Output the (X, Y) coordinate of the center of the cell containing the given text.  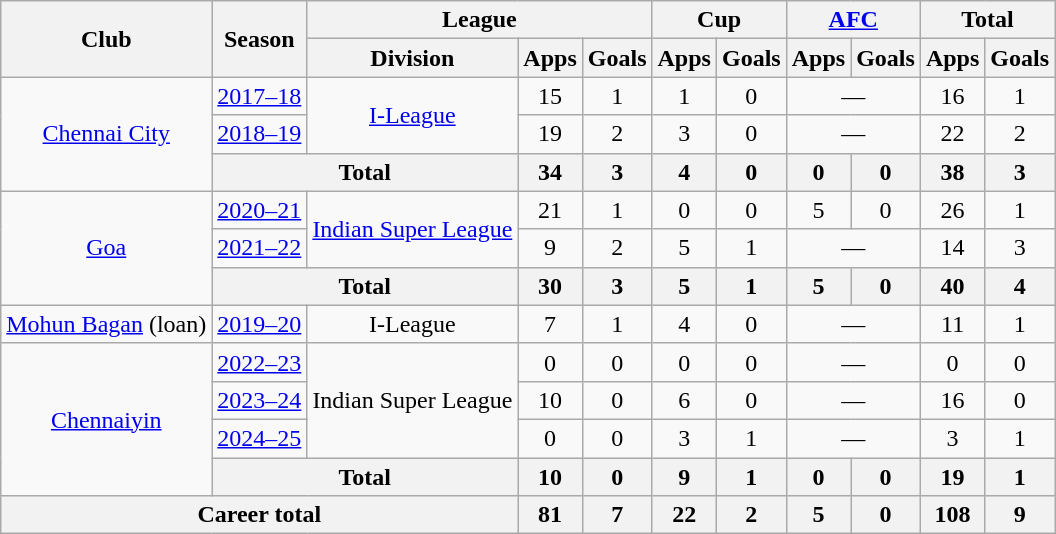
26 (952, 210)
21 (550, 210)
Chennaiyin (106, 419)
2023–24 (260, 400)
2024–25 (260, 438)
40 (952, 286)
Goa (106, 248)
Career total (260, 515)
Chennai City (106, 134)
Mohun Bagan (loan) (106, 324)
11 (952, 324)
38 (952, 172)
6 (684, 400)
Cup (719, 20)
2019–20 (260, 324)
AFC (853, 20)
30 (550, 286)
League (480, 20)
108 (952, 515)
15 (550, 96)
34 (550, 172)
Division (412, 58)
14 (952, 248)
2021–22 (260, 248)
2020–21 (260, 210)
Club (106, 39)
2022–23 (260, 362)
Season (260, 39)
2017–18 (260, 96)
81 (550, 515)
2018–19 (260, 134)
